Identify which cell holds the provided text, then report its (x, y) central coordinate. 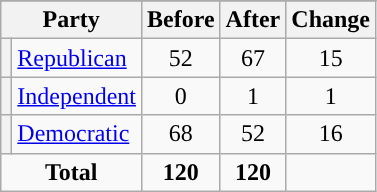
After (253, 20)
Independent (77, 96)
16 (331, 134)
Change (331, 20)
Republican (77, 58)
Party (72, 20)
68 (180, 134)
67 (253, 58)
Total (72, 172)
Democratic (77, 134)
15 (331, 58)
0 (180, 96)
Before (180, 20)
